Locate the cell with the specified text and output its [x, y] center coordinate. 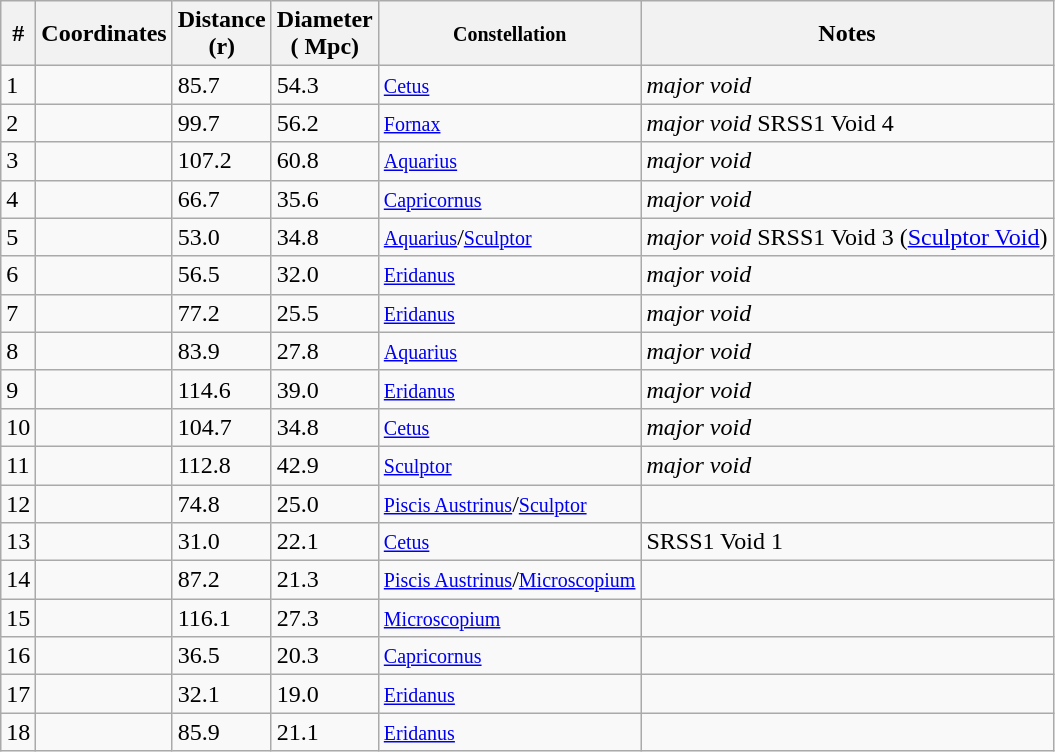
8 [18, 351]
42.9 [324, 465]
87.2 [222, 580]
54.3 [324, 85]
32.1 [222, 694]
9 [18, 389]
2 [18, 123]
53.0 [222, 237]
85.9 [222, 732]
Notes [847, 34]
Microscopium [510, 618]
107.2 [222, 161]
Piscis Austrinus/Microscopium [510, 580]
18 [18, 732]
SRSS1 Void 1 [847, 542]
77.2 [222, 313]
Aquarius/Sculptor [510, 237]
32.0 [324, 275]
Fornax [510, 123]
Distance (r) [222, 34]
39.0 [324, 389]
5 [18, 237]
11 [18, 465]
85.7 [222, 85]
14 [18, 580]
83.9 [222, 351]
12 [18, 503]
22.1 [324, 542]
1 [18, 85]
4 [18, 199]
Coordinates [104, 34]
27.8 [324, 351]
56.2 [324, 123]
Diameter ( Mpc) [324, 34]
114.6 [222, 389]
10 [18, 427]
21.3 [324, 580]
15 [18, 618]
36.5 [222, 656]
6 [18, 275]
116.1 [222, 618]
Sculptor [510, 465]
3 [18, 161]
Piscis Austrinus/Sculptor [510, 503]
13 [18, 542]
7 [18, 313]
25.0 [324, 503]
major void SRSS1 Void 3 (Sculptor Void) [847, 237]
16 [18, 656]
19.0 [324, 694]
# [18, 34]
99.7 [222, 123]
27.3 [324, 618]
60.8 [324, 161]
17 [18, 694]
25.5 [324, 313]
56.5 [222, 275]
major void SRSS1 Void 4 [847, 123]
74.8 [222, 503]
112.8 [222, 465]
20.3 [324, 656]
66.7 [222, 199]
Constellation [510, 34]
104.7 [222, 427]
35.6 [324, 199]
21.1 [324, 732]
31.0 [222, 542]
